Locate the cell with the specified text and output its (x, y) center coordinate. 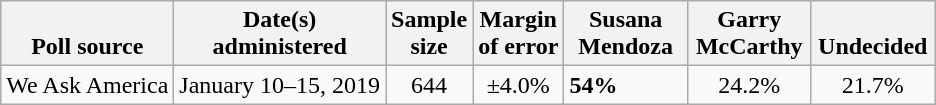
21.7% (873, 85)
54% (626, 85)
24.2% (749, 85)
We Ask America (88, 85)
644 (430, 85)
±4.0% (518, 85)
January 10–15, 2019 (280, 85)
Date(s)administered (280, 34)
SusanaMendoza (626, 34)
Samplesize (430, 34)
GarryMcCarthy (749, 34)
Marginof error (518, 34)
Poll source (88, 34)
Undecided (873, 34)
